Return (X, Y) of the center of cell containing provided text 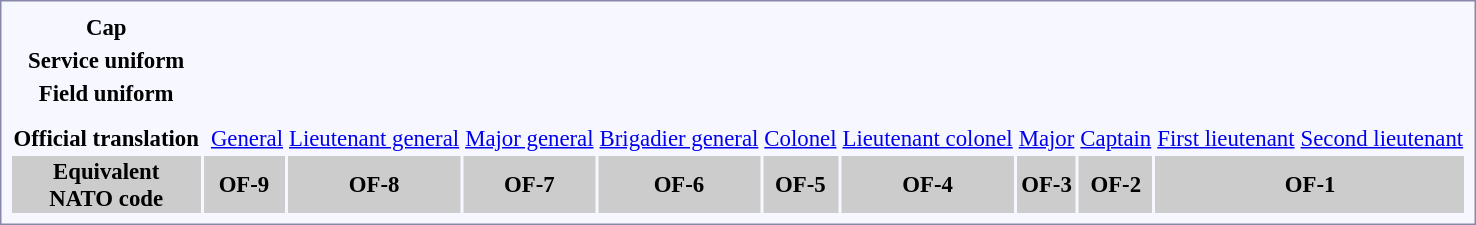
Brigadier general (679, 138)
OF-6 (679, 184)
Captain (1116, 138)
OF-4 (928, 184)
Major (1046, 138)
First lieutenant (1226, 138)
EquivalentNATO code (106, 184)
OF-5 (800, 184)
Field uniform (106, 93)
Major general (530, 138)
Lieutenant colonel (928, 138)
Official translation (106, 138)
OF-8 (374, 184)
Colonel (800, 138)
OF-2 (1116, 184)
Lieutenant general (374, 138)
Second lieutenant (1382, 138)
General (246, 138)
OF-1 (1310, 184)
Service uniform (106, 60)
OF-3 (1046, 184)
OF-9 (244, 184)
OF-7 (530, 184)
Cap (106, 27)
